For the text-containing cell, return its midpoint in [X, Y] coordinate format. 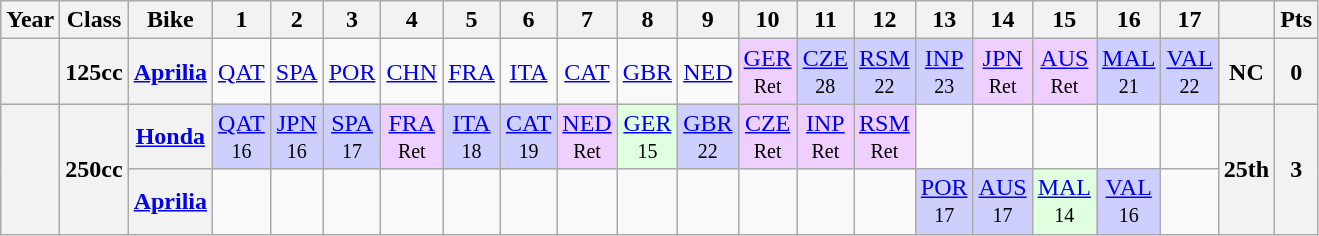
POR17 [944, 202]
CAT19 [528, 136]
1 [242, 20]
JPN16 [296, 136]
POR [352, 72]
INP23 [944, 72]
4 [412, 20]
8 [647, 20]
CZERet [768, 136]
9 [708, 20]
Class [94, 20]
MAL21 [1129, 72]
AUS17 [1002, 202]
5 [472, 20]
AUSRet [1064, 72]
Pts [1296, 20]
CZE28 [825, 72]
VAL16 [1129, 202]
NEDRet [587, 136]
NED [708, 72]
17 [1190, 20]
JPNRet [1002, 72]
QAT [242, 72]
GBR22 [708, 136]
NC [1246, 72]
10 [768, 20]
RSMRet [885, 136]
VAL22 [1190, 72]
FRARet [412, 136]
13 [944, 20]
SPA [296, 72]
125cc [94, 72]
ITA [528, 72]
ITA18 [472, 136]
16 [1129, 20]
0 [1296, 72]
12 [885, 20]
MAL14 [1064, 202]
7 [587, 20]
2 [296, 20]
250cc [94, 169]
11 [825, 20]
CAT [587, 72]
FRA [472, 72]
GBR [647, 72]
CHN [412, 72]
GER15 [647, 136]
6 [528, 20]
Year [30, 20]
SPA17 [352, 136]
GERRet [768, 72]
14 [1002, 20]
Honda [170, 136]
Bike [170, 20]
RSM22 [885, 72]
15 [1064, 20]
25th [1246, 169]
QAT16 [242, 136]
INPRet [825, 136]
